Identify which cell holds the provided text, then report its [X, Y] central coordinate. 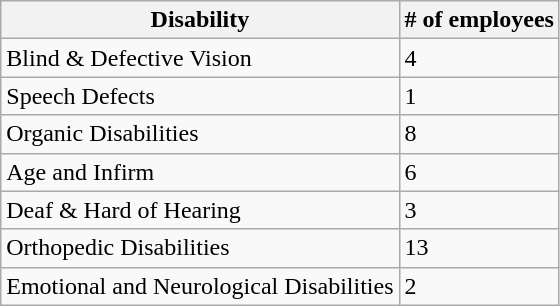
4 [479, 58]
Speech Defects [200, 96]
Age and Infirm [200, 172]
Deaf & Hard of Hearing [200, 210]
Blind & Defective Vision [200, 58]
8 [479, 134]
3 [479, 210]
Organic Disabilities [200, 134]
2 [479, 286]
6 [479, 172]
Emotional and Neurological Disabilities [200, 286]
1 [479, 96]
# of employees [479, 20]
Orthopedic Disabilities [200, 248]
13 [479, 248]
Disability [200, 20]
